Identify which cell holds the provided text, then report its (x, y) central coordinate. 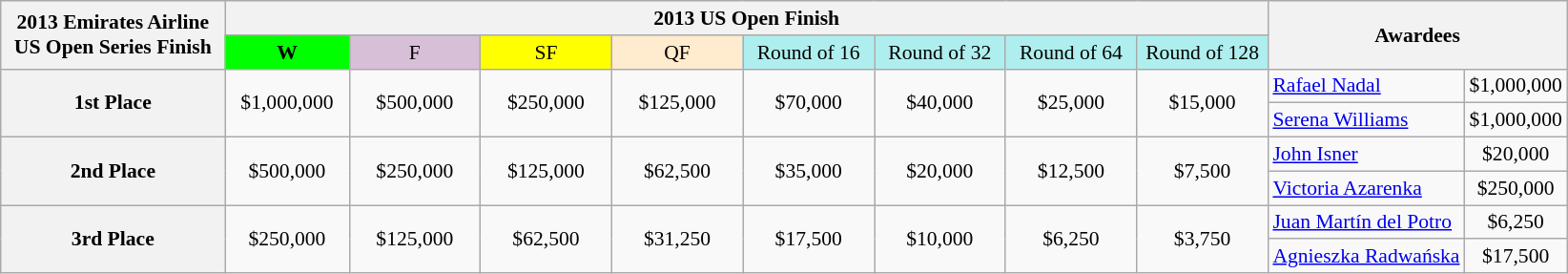
Round of 32 (939, 53)
Victoria Azarenka (1366, 188)
$15,000 (1203, 103)
Round of 64 (1071, 53)
$10,000 (939, 239)
Agnieszka Radwańska (1366, 257)
1st Place (113, 103)
Rafael Nadal (1366, 86)
$3,750 (1203, 239)
SF (547, 53)
$40,000 (939, 103)
$35,000 (809, 172)
$25,000 (1071, 103)
3rd Place (113, 239)
Juan Martín del Potro (1366, 222)
Awardees (1417, 34)
F (415, 53)
$31,250 (677, 239)
Round of 128 (1203, 53)
$12,500 (1071, 172)
$70,000 (809, 103)
2nd Place (113, 172)
QF (677, 53)
2013 US Open Finish (747, 18)
Round of 16 (809, 53)
John Isner (1366, 155)
2013 Emirates Airline US Open Series Finish (113, 34)
$7,500 (1203, 172)
Serena Williams (1366, 120)
W (287, 53)
